Pinpoint the cell where the given text exists, returning its [X, Y] midpoint coordinate. 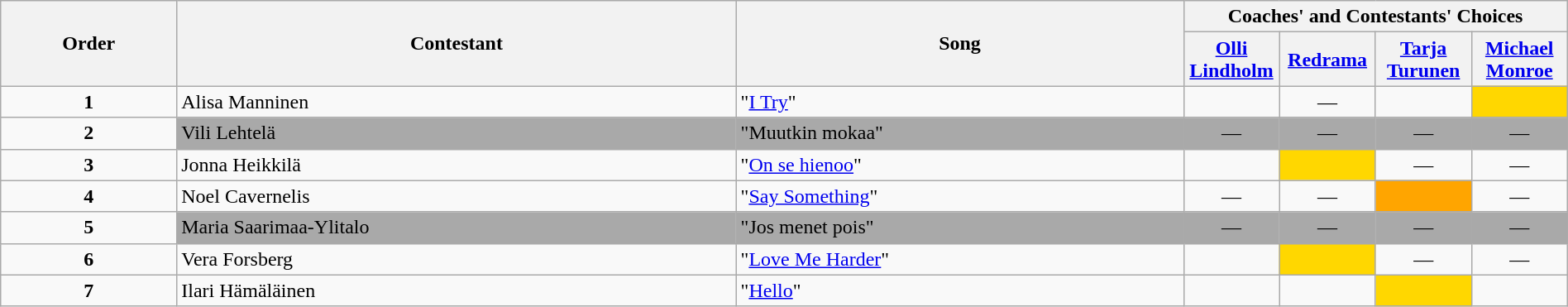
"Say Something" [959, 196]
1 [89, 102]
"Love Me Harder" [959, 259]
Tarja Turunen [1423, 60]
7 [89, 290]
5 [89, 228]
Maria Saarimaa-Ylitalo [457, 228]
"Jos menet pois" [959, 228]
"I Try" [959, 102]
Michael Monroe [1519, 60]
Redrama [1327, 60]
Vera Forsberg [457, 259]
6 [89, 259]
Order [89, 43]
Song [959, 43]
"Hello" [959, 290]
Noel Cavernelis [457, 196]
Contestant [457, 43]
4 [89, 196]
"On se hienoo" [959, 165]
2 [89, 133]
Coaches' and Contestants' Choices [1375, 17]
"Muutkin mokaa" [959, 133]
Ilari Hämäläinen [457, 290]
Alisa Manninen [457, 102]
Olli Lindholm [1231, 60]
Jonna Heikkilä [457, 165]
3 [89, 165]
Vili Lehtelä [457, 133]
